Locate the cell with the specified text and output its (X, Y) center coordinate. 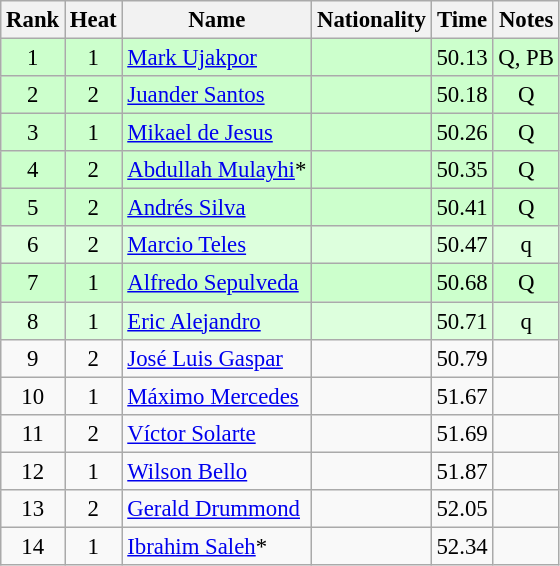
Juander Santos (217, 95)
14 (33, 546)
13 (33, 509)
10 (33, 396)
51.67 (462, 396)
Q, PB (526, 58)
4 (33, 170)
50.71 (462, 321)
50.79 (462, 358)
12 (33, 471)
Ibrahim Saleh* (217, 546)
9 (33, 358)
Alfredo Sepulveda (217, 283)
51.87 (462, 471)
50.41 (462, 208)
11 (33, 433)
Eric Alejandro (217, 321)
50.18 (462, 95)
50.68 (462, 283)
Rank (33, 20)
Nationality (372, 20)
Name (217, 20)
5 (33, 208)
Víctor Solarte (217, 433)
Andrés Silva (217, 208)
50.26 (462, 133)
50.47 (462, 245)
Mark Ujakpor (217, 58)
Mikael de Jesus (217, 133)
Time (462, 20)
7 (33, 283)
Wilson Bello (217, 471)
Máximo Mercedes (217, 396)
3 (33, 133)
Gerald Drummond (217, 509)
Heat (94, 20)
50.13 (462, 58)
Notes (526, 20)
Abdullah Mulayhi* (217, 170)
52.34 (462, 546)
50.35 (462, 170)
Marcio Teles (217, 245)
José Luis Gaspar (217, 358)
6 (33, 245)
8 (33, 321)
52.05 (462, 509)
51.69 (462, 433)
